Detect which cell encompasses the target text, then output its [x, y] center coordinate. 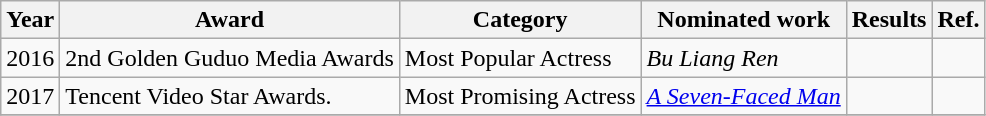
Most Popular Actress [520, 58]
2016 [30, 58]
Most Promising Actress [520, 96]
A Seven-Faced Man [744, 96]
Tencent Video Star Awards. [230, 96]
Award [230, 20]
Nominated work [744, 20]
Results [889, 20]
Ref. [958, 20]
2nd Golden Guduo Media Awards [230, 58]
Category [520, 20]
Bu Liang Ren [744, 58]
2017 [30, 96]
Year [30, 20]
